Provide the (X, Y) coordinate of the cell's center where the given text is located.  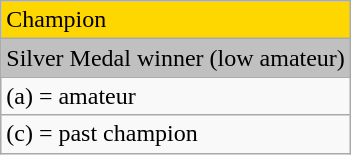
(c) = past champion (176, 134)
Champion (176, 20)
(a) = amateur (176, 96)
Silver Medal winner (low amateur) (176, 58)
